Capture the cell that displays the provided text and extract its (X, Y) central coordinate. 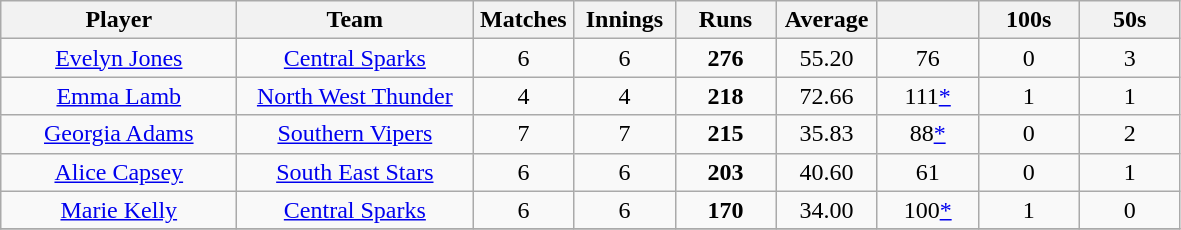
61 (928, 172)
218 (726, 96)
Player (119, 20)
Innings (624, 20)
170 (726, 210)
Georgia Adams (119, 134)
Matches (524, 20)
Evelyn Jones (119, 58)
40.60 (826, 172)
Average (826, 20)
35.83 (826, 134)
North West Thunder (355, 96)
Runs (726, 20)
50s (1130, 20)
Emma Lamb (119, 96)
100* (928, 210)
South East Stars (355, 172)
34.00 (826, 210)
111* (928, 96)
Team (355, 20)
276 (726, 58)
72.66 (826, 96)
215 (726, 134)
Marie Kelly (119, 210)
203 (726, 172)
55.20 (826, 58)
88* (928, 134)
76 (928, 58)
2 (1130, 134)
Alice Capsey (119, 172)
3 (1130, 58)
Southern Vipers (355, 134)
100s (1028, 20)
